Locate the cell with the specified text and output its [X, Y] center coordinate. 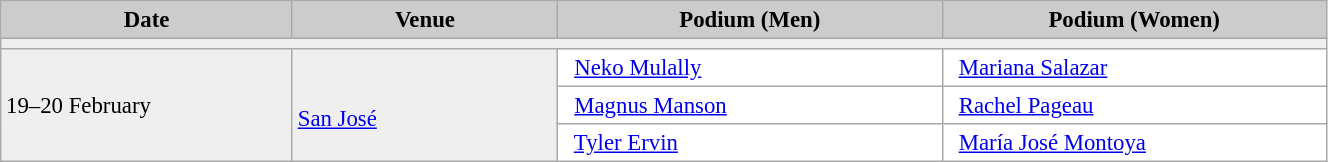
Date [147, 20]
19–20 February [147, 106]
Podium (Women) [1134, 20]
Rachel Pageau [1134, 106]
Podium (Men) [750, 20]
Magnus Manson [750, 106]
San José [424, 106]
Mariana Salazar [1134, 68]
María José Montoya [1134, 143]
Tyler Ervin [750, 143]
Venue [424, 20]
Neko Mulally [750, 68]
